Scan for the cell matching the given text and deliver its (x, y) coordinate at center. 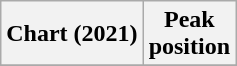
Chart (2021) (72, 34)
Peakposition (189, 34)
